Locate the cell with the specified text and output its (x, y) center coordinate. 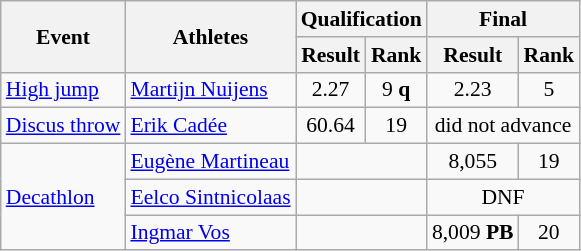
Qualification (362, 19)
60.64 (331, 126)
Decathlon (64, 198)
2.23 (473, 90)
Discus throw (64, 126)
Eelco Sintnicolaas (210, 197)
High jump (64, 90)
Erik Cadée (210, 126)
Athletes (210, 36)
Martijn Nuijens (210, 90)
DNF (503, 197)
Final (503, 19)
Event (64, 36)
9 q (396, 90)
Ingmar Vos (210, 233)
5 (550, 90)
did not advance (503, 126)
20 (550, 233)
8,009 PB (473, 233)
8,055 (473, 162)
Eugène Martineau (210, 162)
2.27 (331, 90)
